Return the (x, y) coordinate for the center point of the cell that contains the specified text.  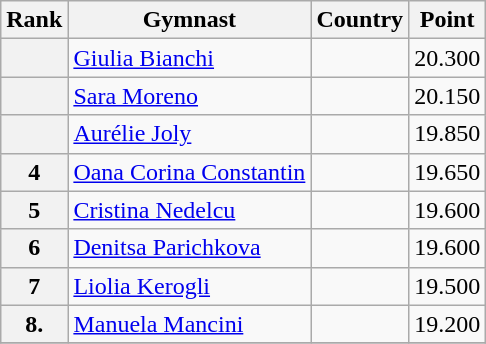
Point (448, 20)
19.200 (448, 324)
Sara Moreno (190, 96)
Denitsa Parichkova (190, 248)
5 (34, 210)
Aurélie Joly (190, 134)
Rank (34, 20)
6 (34, 248)
8. (34, 324)
7 (34, 286)
Oana Corina Constantin (190, 172)
Manuela Mancini (190, 324)
Gymnast (190, 20)
20.300 (448, 58)
20.150 (448, 96)
19.650 (448, 172)
19.850 (448, 134)
19.500 (448, 286)
Cristina Nedelcu (190, 210)
4 (34, 172)
Giulia Bianchi (190, 58)
Liolia Kerogli (190, 286)
Country (360, 20)
